Detect which cell encompasses the target text, then output its [X, Y] center coordinate. 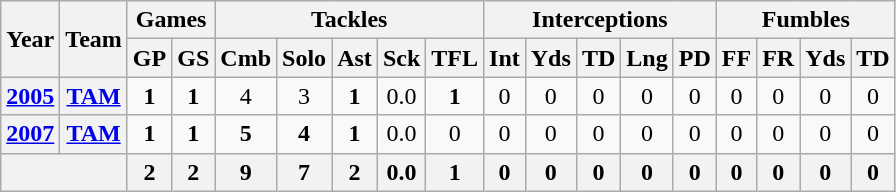
Int [505, 58]
GS [194, 58]
Games [170, 20]
Tackles [350, 20]
5 [246, 134]
Lng [647, 58]
Sck [401, 58]
2007 [30, 134]
GP [149, 58]
9 [246, 172]
FF [736, 58]
Interceptions [600, 20]
Solo [304, 58]
FR [778, 58]
Year [30, 39]
3 [304, 96]
2005 [30, 96]
Team [94, 39]
Ast [355, 58]
7 [304, 172]
Fumbles [806, 20]
PD [694, 58]
Cmb [246, 58]
TFL [455, 58]
